Provide the (X, Y) coordinate of the cell's center where the given text is located.  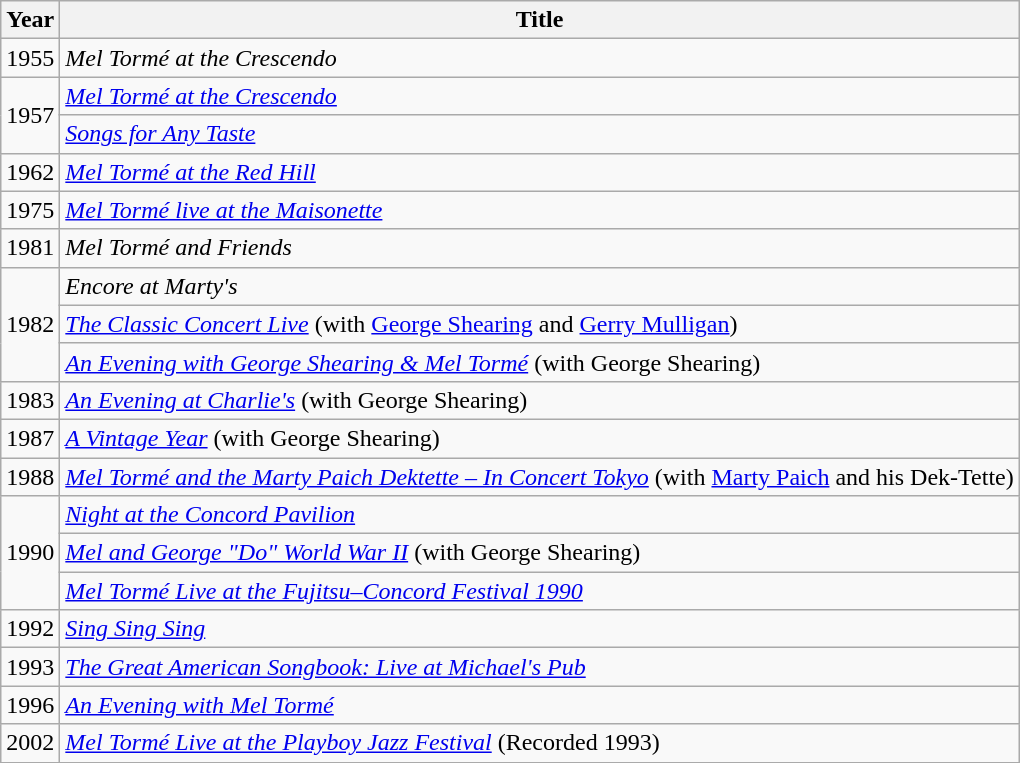
Mel Tormé Live at the Fujitsu–Concord Festival 1990 (540, 591)
A Vintage Year (with George Shearing) (540, 438)
1993 (30, 667)
1975 (30, 210)
The Classic Concert Live (with George Shearing and Gerry Mulligan) (540, 324)
An Evening with George Shearing & Mel Tormé (with George Shearing) (540, 362)
1996 (30, 705)
Mel and George "Do" World War II (with George Shearing) (540, 553)
1981 (30, 248)
1955 (30, 58)
Encore at Marty's (540, 286)
Night at the Concord Pavilion (540, 515)
1987 (30, 438)
1957 (30, 115)
1990 (30, 553)
Sing Sing Sing (540, 629)
Mel Tormé at the Red Hill (540, 172)
1992 (30, 629)
The Great American Songbook: Live at Michael's Pub (540, 667)
1988 (30, 477)
1982 (30, 324)
Songs for Any Taste (540, 134)
Title (540, 20)
Mel Tormé Live at the Playboy Jazz Festival (Recorded 1993) (540, 743)
Mel Tormé and the Marty Paich Dektette – In Concert Tokyo (with Marty Paich and his Dek-Tette) (540, 477)
An Evening with Mel Tormé (540, 705)
Mel Tormé live at the Maisonette (540, 210)
Mel Tormé and Friends (540, 248)
2002 (30, 743)
1983 (30, 400)
An Evening at Charlie's (with George Shearing) (540, 400)
Year (30, 20)
1962 (30, 172)
